Find where the given text appears and provide that cell's center as (x, y) coordinate. 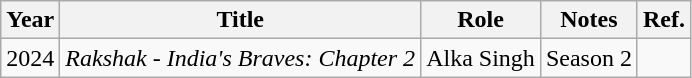
Role (481, 20)
Season 2 (588, 58)
Alka Singh (481, 58)
Year (30, 20)
2024 (30, 58)
Ref. (664, 20)
Rakshak - India's Braves: Chapter 2 (240, 58)
Notes (588, 20)
Title (240, 20)
